Return (x, y) of the center of cell containing provided text 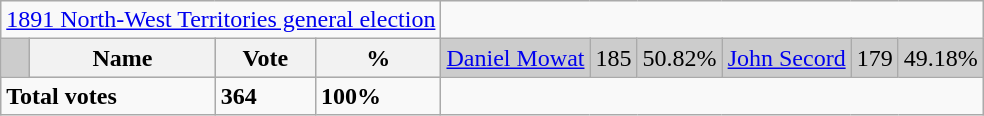
Daniel Mowat (516, 58)
364 (265, 96)
185 (614, 58)
1891 North-West Territories general election (221, 20)
Name (123, 58)
John Secord (786, 58)
50.82% (680, 58)
Total votes (108, 96)
Vote (265, 58)
100% (378, 96)
% (378, 58)
49.18% (940, 58)
179 (874, 58)
